Locate the cell with the specified text and output its (X, Y) center coordinate. 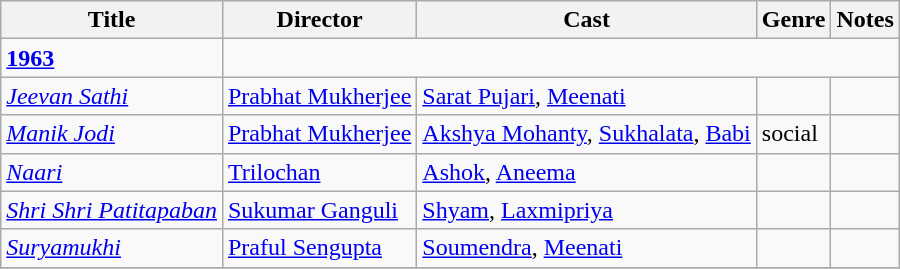
Jeevan Sathi (112, 96)
Soumendra, Meenati (586, 248)
1963 (112, 58)
Manik Jodi (112, 134)
Sukumar Ganguli (319, 210)
Trilochan (319, 172)
Genre (794, 20)
Director (319, 20)
Notes (865, 20)
Sarat Pujari, Meenati (586, 96)
social (794, 134)
Cast (586, 20)
Akshya Mohanty, Sukhalata, Babi (586, 134)
Naari (112, 172)
Shri Shri Patitapaban (112, 210)
Shyam, Laxmipriya (586, 210)
Title (112, 20)
Ashok, Aneema (586, 172)
Praful Sengupta (319, 248)
Suryamukhi (112, 248)
